Return [X, Y] of the center of cell containing provided text 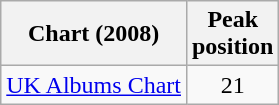
Peakposition [232, 34]
Chart (2008) [94, 34]
UK Albums Chart [94, 85]
21 [232, 85]
